Provide the (x, y) coordinate of the cell's center where the given text is located.  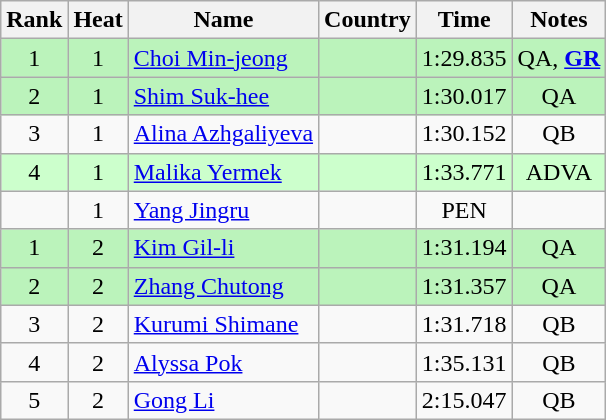
Zhang Chutong (223, 286)
5 (34, 400)
Shim Suk-hee (223, 96)
ADVA (559, 172)
Alina Azhgaliyeva (223, 134)
Name (223, 20)
Kurumi Shimane (223, 324)
2:15.047 (464, 400)
1:30.017 (464, 96)
Yang Jingru (223, 210)
Malika Yermek (223, 172)
QA, GR (559, 58)
Alyssa Pok (223, 362)
Rank (34, 20)
1:31.718 (464, 324)
Gong Li (223, 400)
1:31.357 (464, 286)
1:35.131 (464, 362)
Time (464, 20)
1:29.835 (464, 58)
Notes (559, 20)
1:33.771 (464, 172)
Choi Min-jeong (223, 58)
Country (368, 20)
PEN (464, 210)
Heat (98, 20)
Kim Gil-li (223, 248)
1:31.194 (464, 248)
1:30.152 (464, 134)
